Search for the cell housing the specified text and yield its (x, y) center coordinate. 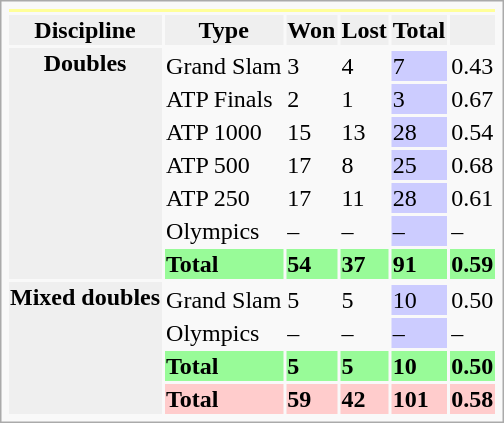
2 (312, 99)
ATP 500 (224, 165)
7 (418, 66)
54 (312, 264)
0.67 (472, 99)
0.61 (472, 198)
Mixed doubles (86, 348)
42 (364, 399)
91 (418, 264)
0.54 (472, 132)
37 (364, 264)
25 (418, 165)
0.68 (472, 165)
ATP Finals (224, 99)
Lost (364, 30)
ATP 1000 (224, 132)
0.58 (472, 399)
13 (364, 132)
11 (364, 198)
8 (364, 165)
Discipline (86, 30)
59 (312, 399)
ATP 250 (224, 198)
Type (224, 30)
1 (364, 99)
15 (312, 132)
0.43 (472, 66)
Won (312, 30)
4 (364, 66)
101 (418, 399)
0.59 (472, 264)
Doubles (86, 164)
